Extract the (x, y) coordinate from the center of the cell holding the provided text.  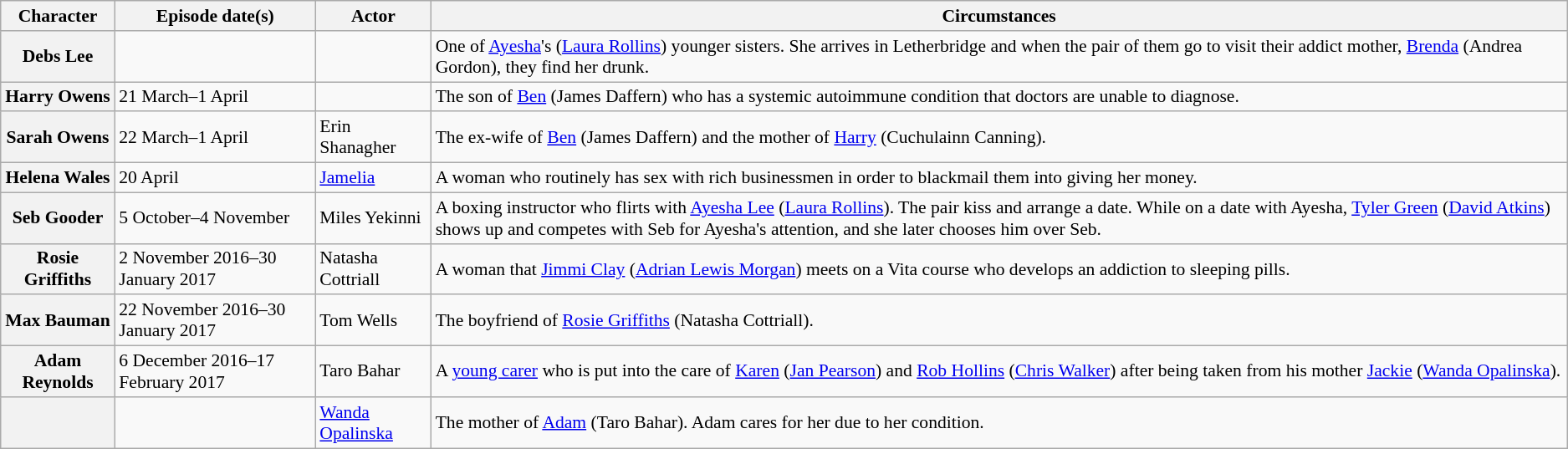
21 March–1 April (215, 97)
Helena Wales (58, 178)
22 March–1 April (215, 137)
The boyfriend of Rosie Griffiths (Natasha Cottriall). (999, 321)
Max Bauman (58, 321)
Jamelia (373, 178)
Episode date(s) (215, 16)
Actor (373, 16)
The son of Ben (James Daffern) who has a systemic autoimmune condition that doctors are unable to diagnose. (999, 97)
Natasha Cottriall (373, 269)
Seb Gooder (58, 217)
Sarah Owens (58, 137)
A woman who routinely has sex with rich businessmen in order to blackmail them into giving her money. (999, 178)
Wanda Opalinska (373, 423)
Debs Lee (58, 57)
The mother of Adam (Taro Bahar). Adam cares for her due to her condition. (999, 423)
A woman that Jimmi Clay (Adrian Lewis Morgan) meets on a Vita course who develops an addiction to sleeping pills. (999, 269)
Miles Yekinni (373, 217)
6 December 2016–17 February 2017 (215, 371)
2 November 2016–30 January 2017 (215, 269)
Adam Reynolds (58, 371)
The ex-wife of Ben (James Daffern) and the mother of Harry (Cuchulainn Canning). (999, 137)
20 April (215, 178)
Taro Bahar (373, 371)
Rosie Griffiths (58, 269)
Harry Owens (58, 97)
Circumstances (999, 16)
Erin Shanagher (373, 137)
Character (58, 16)
22 November 2016–30 January 2017 (215, 321)
5 October–4 November (215, 217)
Tom Wells (373, 321)
